Return [x, y] of the center of cell containing provided text 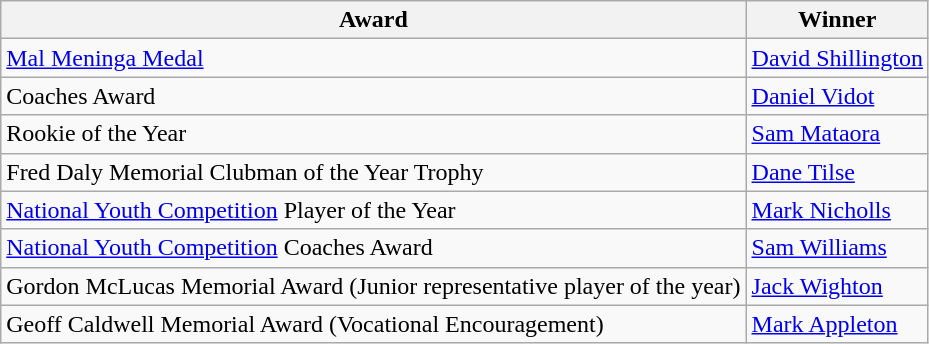
Award [374, 20]
Sam Mataora [837, 134]
National Youth Competition Coaches Award [374, 248]
Jack Wighton [837, 286]
Fred Daly Memorial Clubman of the Year Trophy [374, 172]
Mark Nicholls [837, 210]
Daniel Vidot [837, 96]
Sam Williams [837, 248]
Mal Meninga Medal [374, 58]
Winner [837, 20]
Rookie of the Year [374, 134]
Dane Tilse [837, 172]
Geoff Caldwell Memorial Award (Vocational Encouragement) [374, 324]
National Youth Competition Player of the Year [374, 210]
Gordon McLucas Memorial Award (Junior representative player of the year) [374, 286]
Coaches Award [374, 96]
Mark Appleton [837, 324]
David Shillington [837, 58]
